Extract the (X, Y) coordinate from the center of the cell holding the provided text.  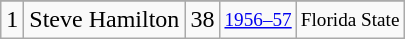
1956–57 (258, 20)
1 (12, 20)
Florida State (350, 20)
38 (202, 20)
Steve Hamilton (104, 20)
